Capture the cell that displays the provided text and extract its [x, y] central coordinate. 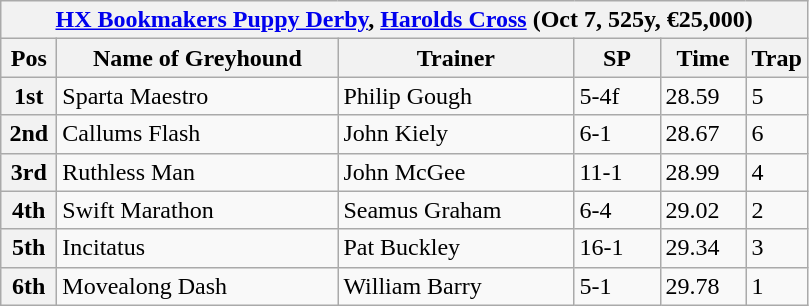
5 [776, 96]
29.78 [703, 286]
28.99 [703, 172]
Movealong Dash [198, 286]
Pos [29, 58]
Pat Buckley [456, 248]
Sparta Maestro [198, 96]
Seamus Graham [456, 210]
Swift Marathon [198, 210]
Incitatus [198, 248]
Philip Gough [456, 96]
John Kiely [456, 134]
6-4 [617, 210]
5-4f [617, 96]
3rd [29, 172]
6 [776, 134]
3 [776, 248]
16-1 [617, 248]
28.59 [703, 96]
1st [29, 96]
Time [703, 58]
1 [776, 286]
6-1 [617, 134]
4th [29, 210]
Ruthless Man [198, 172]
29.02 [703, 210]
11-1 [617, 172]
William Barry [456, 286]
29.34 [703, 248]
Callums Flash [198, 134]
6th [29, 286]
SP [617, 58]
28.67 [703, 134]
2 [776, 210]
HX Bookmakers Puppy Derby, Harolds Cross (Oct 7, 525y, €25,000) [404, 20]
John McGee [456, 172]
4 [776, 172]
Trainer [456, 58]
5th [29, 248]
Name of Greyhound [198, 58]
5-1 [617, 286]
Trap [776, 58]
2nd [29, 134]
